Pinpoint the cell where the given text exists, returning its [X, Y] midpoint coordinate. 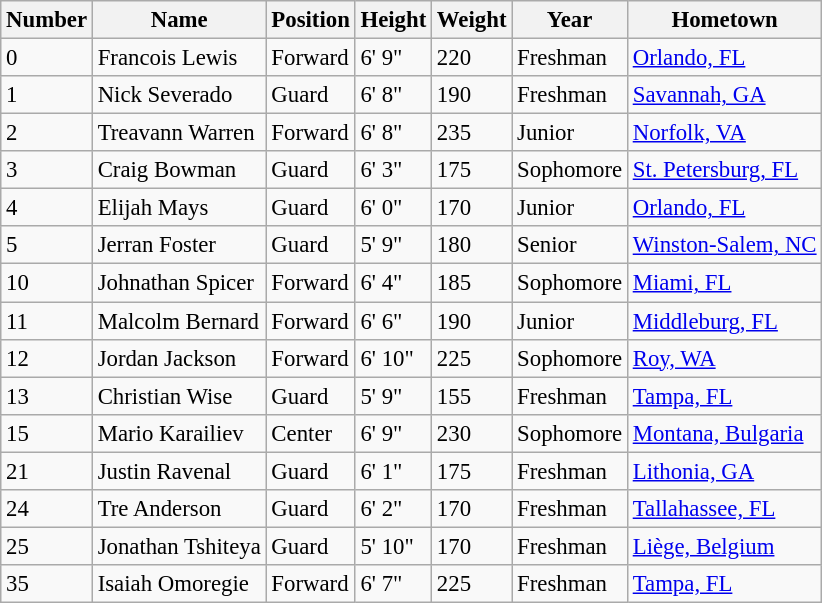
6' 10" [393, 358]
235 [472, 133]
5' 10" [393, 546]
Nick Severado [179, 95]
1 [47, 95]
4 [47, 208]
0 [47, 58]
3 [47, 170]
Savannah, GA [724, 95]
6' 2" [393, 509]
Height [393, 20]
Montana, Bulgaria [724, 433]
Malcolm Bernard [179, 321]
Isaiah Omoregie [179, 584]
6' 4" [393, 283]
Jordan Jackson [179, 358]
5 [47, 245]
Christian Wise [179, 396]
St. Petersburg, FL [724, 170]
Johnathan Spicer [179, 283]
Mario Karailiev [179, 433]
6' 1" [393, 471]
2 [47, 133]
12 [47, 358]
10 [47, 283]
Treavann Warren [179, 133]
25 [47, 546]
6' 0" [393, 208]
Lithonia, GA [724, 471]
6' 3" [393, 170]
11 [47, 321]
Center [310, 433]
155 [472, 396]
Elijah Mays [179, 208]
Number [47, 20]
24 [47, 509]
Middleburg, FL [724, 321]
Tallahassee, FL [724, 509]
Norfolk, VA [724, 133]
15 [47, 433]
Weight [472, 20]
Roy, WA [724, 358]
Jerran Foster [179, 245]
Hometown [724, 20]
Justin Ravenal [179, 471]
6' 6" [393, 321]
Tre Anderson [179, 509]
220 [472, 58]
Miami, FL [724, 283]
35 [47, 584]
Craig Bowman [179, 170]
180 [472, 245]
Senior [570, 245]
Name [179, 20]
Francois Lewis [179, 58]
Jonathan Tshiteya [179, 546]
21 [47, 471]
185 [472, 283]
Winston-Salem, NC [724, 245]
6' 7" [393, 584]
13 [47, 396]
Year [570, 20]
230 [472, 433]
Position [310, 20]
Liège, Belgium [724, 546]
